For the text-containing cell, return its midpoint in [x, y] coordinate format. 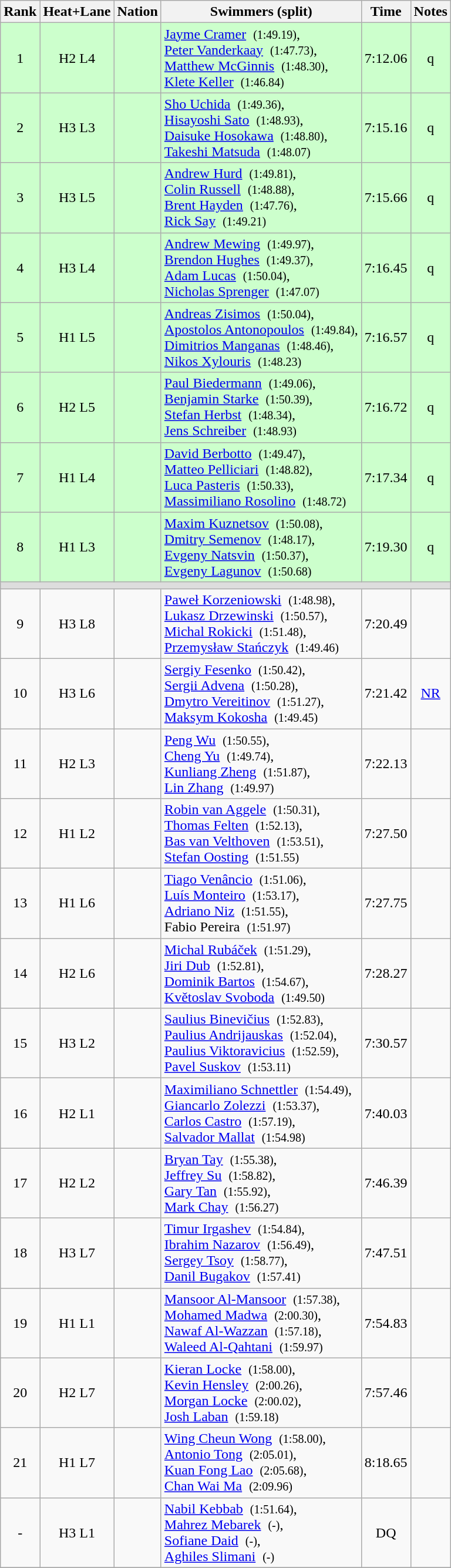
Kieran Locke (1:58.00), Kevin Hensley (2:00.26), Morgan Locke (2:00.02), Josh Laban (1:59.18) [261, 1393]
16 [20, 1113]
12 [20, 834]
Notes [430, 12]
Mansoor Al-Mansoor (1:57.38), Mohamed Madwa (2:00.30), Nawaf Al-Wazzan (1:57.18), Waleed Al-Qahtani (1:59.97) [261, 1323]
Timur Irgashev (1:54.84), Ibrahim Nazarov (1:56.49), Sergey Tsoy (1:58.77), Danil Bugakov (1:57.41) [261, 1253]
Andrew Hurd (1:49.81), Colin Russell (1:48.88), Brent Hayden (1:47.76), Rick Say (1:49.21) [261, 197]
H3 L3 [77, 128]
Bryan Tay (1:55.38), Jeffrey Su (1:58.82), Gary Tan (1:55.92), Mark Chay (1:56.27) [261, 1183]
H2 L5 [77, 408]
Time [386, 12]
H1 L2 [77, 834]
4 [20, 268]
7 [20, 477]
11 [20, 763]
7:12.06 [386, 58]
H3 L7 [77, 1253]
Jayme Cramer (1:49.19), Peter Vanderkaay (1:47.73), Matthew McGinnis (1:48.30), Klete Keller (1:46.84) [261, 58]
H2 L7 [77, 1393]
Paul Biedermann (1:49.06), Benjamin Starke (1:50.39), Stefan Herbst (1:48.34), Jens Schreiber (1:48.93) [261, 408]
Heat+Lane [77, 12]
Sergiy Fesenko (1:50.42), Sergii Advena (1:50.28), Dmytro Vereitinov (1:51.27), Maksym Kokosha (1:49.45) [261, 693]
H2 L4 [77, 58]
7:27.75 [386, 903]
Swimmers (split) [261, 12]
Rank [20, 12]
H2 L3 [77, 763]
H1 L4 [77, 477]
H3 L5 [77, 197]
7:30.57 [386, 1043]
Peng Wu (1:50.55), Cheng Yu (1:49.74), Kunliang Zheng (1:51.87), Lin Zhang (1:49.97) [261, 763]
H3 L8 [77, 624]
7:15.66 [386, 197]
Maximiliano Schnettler (1:54.49), Giancarlo Zolezzi (1:53.37), Carlos Castro (1:57.19), Salvador Mallat (1:54.98) [261, 1113]
Andreas Zisimos (1:50.04), Apostolos Antonopoulos (1:49.84), Dimitrios Manganas (1:48.46), Nikos Xylouris (1:48.23) [261, 337]
H2 L1 [77, 1113]
10 [20, 693]
7:20.49 [386, 624]
18 [20, 1253]
7:16.57 [386, 337]
15 [20, 1043]
7:47.51 [386, 1253]
H1 L7 [77, 1462]
H2 L6 [77, 974]
H3 L6 [77, 693]
7:57.46 [386, 1393]
8:18.65 [386, 1462]
Saulius Binevičius (1:52.83), Paulius Andrijauskas (1:52.04), Paulius Viktoravicius (1:52.59), Pavel Suskov (1:53.11) [261, 1043]
7:46.39 [386, 1183]
13 [20, 903]
Paweł Korzeniowski (1:48.98), Lukasz Drzewinski (1:50.57), Michal Rokicki (1:51.48), Przemysław Stańczyk (1:49.46) [261, 624]
7:16.72 [386, 408]
Nabil Kebbab (1:51.64), Mahrez Mebarek (-), Sofiane Daid (-), Aghiles Slimani (-) [261, 1533]
David Berbotto (1:49.47), Matteo Pelliciari (1:48.82), Luca Pasteris (1:50.33), Massimiliano Rosolino (1:48.72) [261, 477]
H3 L4 [77, 268]
1 [20, 58]
Andrew Mewing (1:49.97), Brendon Hughes (1:49.37), Adam Lucas (1:50.04), Nicholas Sprenger (1:47.07) [261, 268]
9 [20, 624]
Wing Cheun Wong (1:58.00), Antonio Tong (2:05.01), Kuan Fong Lao (2:05.68), Chan Wai Ma (2:09.96) [261, 1462]
14 [20, 974]
H3 L2 [77, 1043]
7:27.50 [386, 834]
7:21.42 [386, 693]
7:40.03 [386, 1113]
H3 L1 [77, 1533]
7:16.45 [386, 268]
17 [20, 1183]
H1 L1 [77, 1323]
5 [20, 337]
NR [430, 693]
H1 L5 [77, 337]
7:15.16 [386, 128]
- [20, 1533]
H2 L2 [77, 1183]
Robin van Aggele (1:50.31), Thomas Felten (1:52.13), Bas van Velthoven (1:53.51), Stefan Oosting (1:51.55) [261, 834]
DQ [386, 1533]
7:54.83 [386, 1323]
H1 L3 [77, 547]
Maxim Kuznetsov (1:50.08), Dmitry Semenov (1:48.17), Evgeny Natsvin (1:50.37), Evgeny Lagunov (1:50.68) [261, 547]
21 [20, 1462]
8 [20, 547]
7:22.13 [386, 763]
7:28.27 [386, 974]
2 [20, 128]
Michal Rubáček (1:51.29), Jiri Dub (1:52.81), Dominik Bartos (1:54.67), Květoslav Svoboda (1:49.50) [261, 974]
7:17.34 [386, 477]
19 [20, 1323]
Nation [137, 12]
7:19.30 [386, 547]
Tiago Venâncio (1:51.06), Luís Monteiro (1:53.17), Adriano Niz (1:51.55), Fabio Pereira (1:51.97) [261, 903]
Sho Uchida (1:49.36), Hisayoshi Sato (1:48.93), Daisuke Hosokawa (1:48.80), Takeshi Matsuda (1:48.07) [261, 128]
3 [20, 197]
H1 L6 [77, 903]
6 [20, 408]
20 [20, 1393]
